Provide the (X, Y) coordinate of the cell's center where the given text is located.  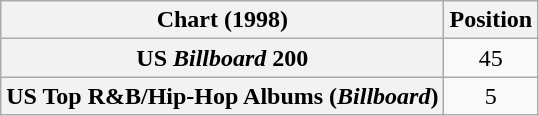
5 (491, 96)
Chart (1998) (222, 20)
45 (491, 58)
Position (491, 20)
US Top R&B/Hip-Hop Albums (Billboard) (222, 96)
US Billboard 200 (222, 58)
